Return the [x, y] coordinate for the center point of the cell that contains the specified text.  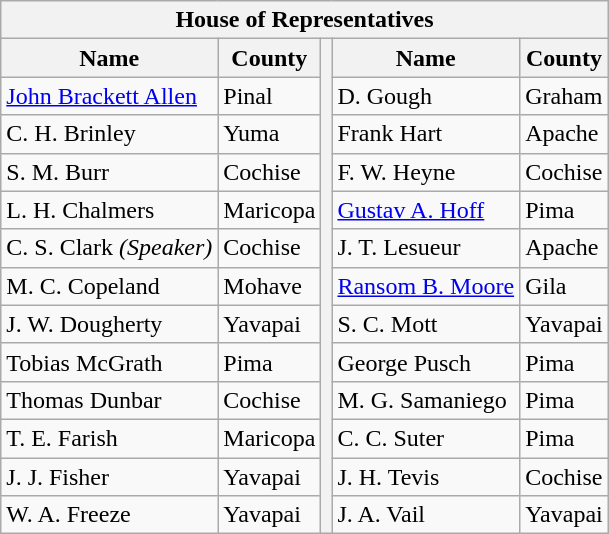
Tobias McGrath [110, 362]
Gustav A. Hoff [426, 210]
Frank Hart [426, 134]
M. G. Samaniego [426, 400]
T. E. Farish [110, 438]
George Pusch [426, 362]
S. M. Burr [110, 172]
Thomas Dunbar [110, 400]
House of Representatives [304, 20]
J. T. Lesueur [426, 248]
Pinal [270, 96]
J. W. Dougherty [110, 324]
Gila [564, 286]
Mohave [270, 286]
Graham [564, 96]
C. H. Brinley [110, 134]
D. Gough [426, 96]
W. A. Freeze [110, 515]
S. C. Mott [426, 324]
Ransom B. Moore [426, 286]
M. C. Copeland [110, 286]
F. W. Heyne [426, 172]
J. A. Vail [426, 515]
C. S. Clark (Speaker) [110, 248]
L. H. Chalmers [110, 210]
J. H. Tevis [426, 477]
Yuma [270, 134]
J. J. Fisher [110, 477]
John Brackett Allen [110, 96]
C. C. Suter [426, 438]
